Return the [x, y] coordinate for the center point of the cell that contains the specified text.  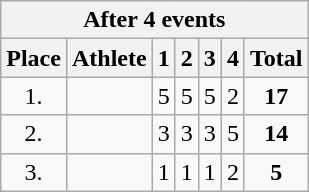
Place [34, 58]
Total [276, 58]
14 [276, 134]
2. [34, 134]
1. [34, 96]
After 4 events [154, 20]
3. [34, 172]
4 [232, 58]
17 [276, 96]
Athlete [109, 58]
